From the cell containing the given text, extract its center point as [X, Y] coordinate. 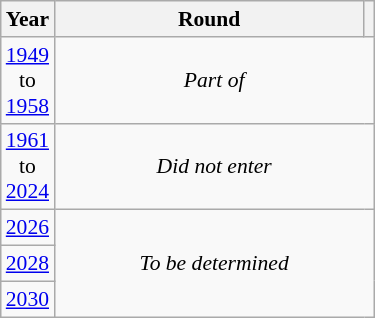
1949to1958 [28, 80]
1961to2024 [28, 166]
To be determined [214, 264]
Part of [214, 80]
Did not enter [214, 166]
2026 [28, 228]
Year [28, 19]
2030 [28, 299]
Round [209, 19]
2028 [28, 264]
